Determine the [x, y] coordinate at the center of the cell enclosing the given text.  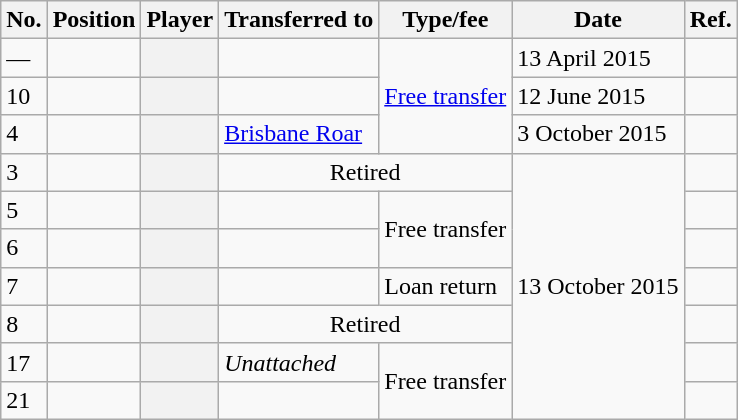
— [24, 58]
Player [180, 20]
21 [24, 400]
Transferred to [299, 20]
Loan return [446, 286]
6 [24, 248]
Date [598, 20]
10 [24, 96]
13 April 2015 [598, 58]
Unattached [299, 362]
3 October 2015 [598, 134]
4 [24, 134]
5 [24, 210]
Type/fee [446, 20]
8 [24, 324]
3 [24, 172]
Ref. [710, 20]
12 June 2015 [598, 96]
No. [24, 20]
Position [94, 20]
17 [24, 362]
7 [24, 286]
13 October 2015 [598, 286]
Brisbane Roar [299, 134]
